Detect which cell encompasses the target text, then output its (X, Y) center coordinate. 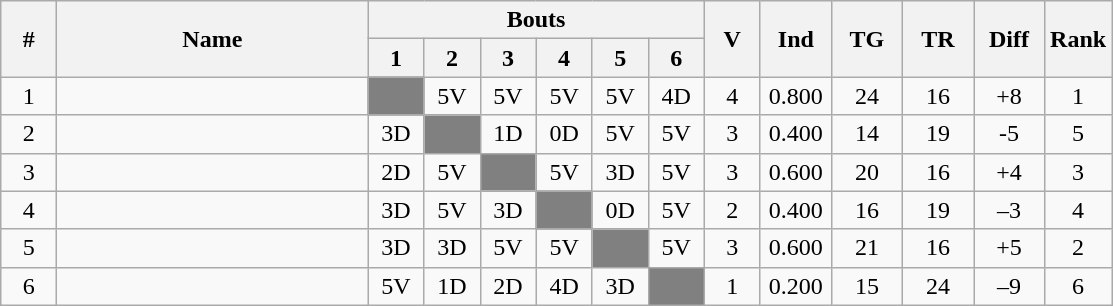
+4 (1010, 172)
0.800 (796, 96)
TG (866, 39)
TR (938, 39)
Bouts (536, 20)
15 (866, 286)
Name (212, 39)
21 (866, 248)
–3 (1010, 210)
Rank (1078, 39)
20 (866, 172)
V (732, 39)
+8 (1010, 96)
+5 (1010, 248)
# (29, 39)
0.200 (796, 286)
14 (866, 134)
Diff (1010, 39)
–9 (1010, 286)
-5 (1010, 134)
Ind (796, 39)
